Pinpoint the cell where the given text exists, returning its [X, Y] midpoint coordinate. 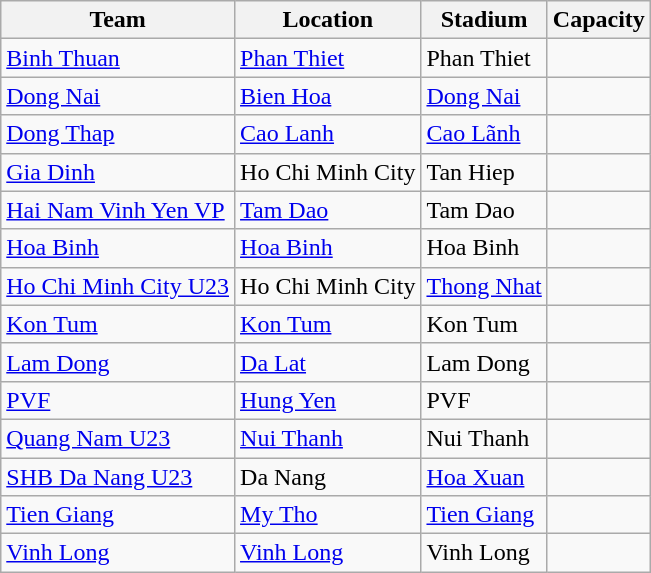
Capacity [598, 20]
Da Nang [328, 477]
Hoa Xuan [484, 477]
Thong Nhat [484, 286]
SHB Da Nang U23 [118, 477]
Stadium [484, 20]
Quang Nam U23 [118, 438]
Hai Nam Vinh Yen VP [118, 210]
Hung Yen [328, 400]
Cao Lãnh [484, 134]
Team [118, 20]
Gia Dinh [118, 172]
Dong Thap [118, 134]
Da Lat [328, 362]
Cao Lanh [328, 134]
Location [328, 20]
Binh Thuan [118, 58]
Tan Hiep [484, 172]
Bien Hoa [328, 96]
Ho Chi Minh City U23 [118, 286]
My Tho [328, 515]
